Locate the cell with the specified text and output its [X, Y] center coordinate. 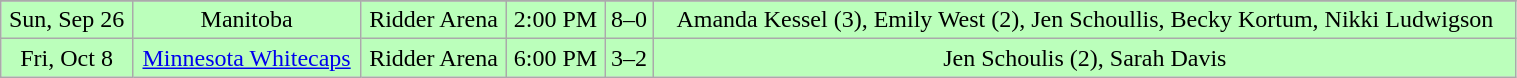
Jen Schoulis (2), Sarah Davis [1085, 58]
Sun, Sep 26 [67, 20]
8–0 [630, 20]
Amanda Kessel (3), Emily West (2), Jen Schoullis, Becky Kortum, Nikki Ludwigson [1085, 20]
Fri, Oct 8 [67, 58]
2:00 PM [555, 20]
Minnesota Whitecaps [246, 58]
6:00 PM [555, 58]
Manitoba [246, 20]
3–2 [630, 58]
